Identify which cell holds the provided text, then report its (x, y) central coordinate. 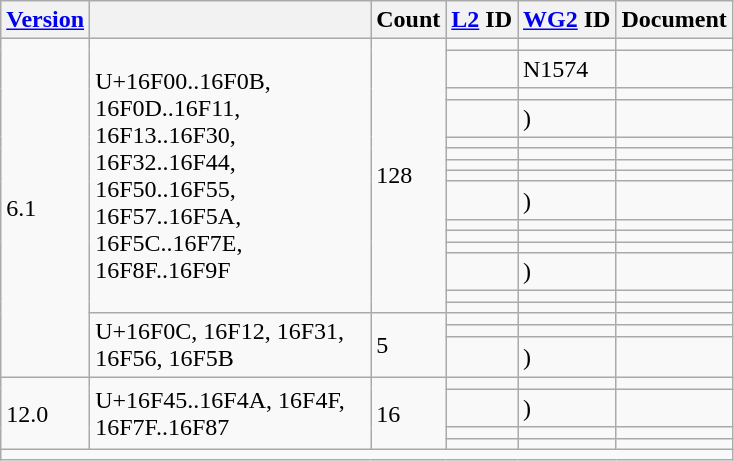
128 (408, 176)
L2 ID (482, 20)
U+16F00..16F0B, 16F0D..16F11, 16F13..16F30, 16F32..16F44, 16F50..16F55, 16F57..16F5A, 16F5C..16F7E, 16F8F..16F9F (230, 176)
6.1 (46, 208)
N1574 (567, 69)
5 (408, 346)
16 (408, 414)
U+16F45..16F4A, 16F4F, 16F7F..16F87 (230, 414)
U+16F0C, 16F12, 16F31, 16F56, 16F5B (230, 346)
Count (408, 20)
12.0 (46, 414)
WG2 ID (567, 20)
Version (46, 20)
Document (674, 20)
